Determine the (X, Y) coordinate at the center of the cell enclosing the given text.  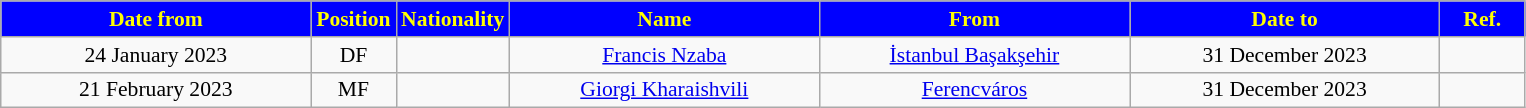
24 January 2023 (156, 55)
Giorgi Kharaishvili (664, 90)
Date to (1285, 19)
DF (354, 55)
Position (354, 19)
Nationality (452, 19)
Ferencváros (974, 90)
MF (354, 90)
21 February 2023 (156, 90)
Name (664, 19)
Date from (156, 19)
From (974, 19)
İstanbul Başakşehir (974, 55)
Ref. (1482, 19)
Francis Nzaba (664, 55)
